Detect which cell encompasses the target text, then output its [X, Y] center coordinate. 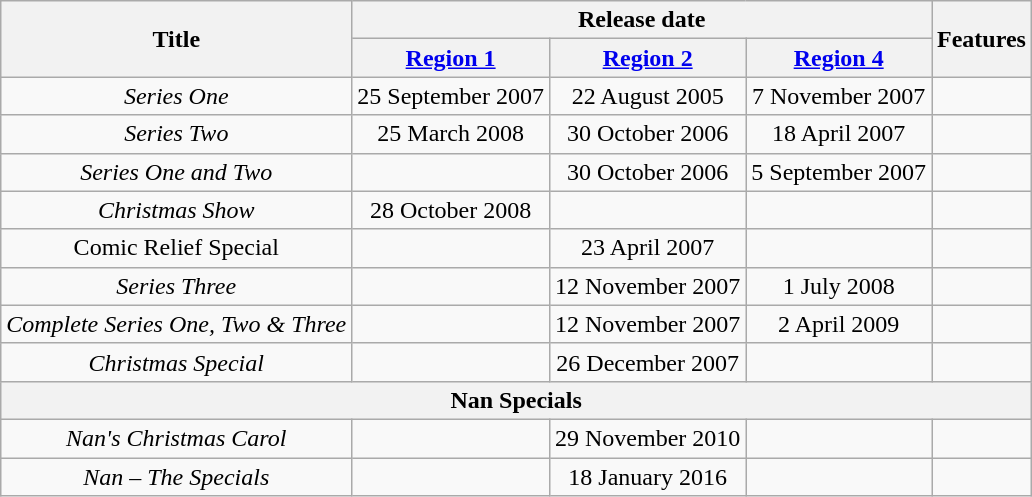
5 September 2007 [839, 172]
Series One [176, 96]
Region 2 [647, 58]
Complete Series One, Two & Three [176, 324]
25 September 2007 [451, 96]
Title [176, 39]
18 January 2016 [647, 477]
7 November 2007 [839, 96]
2 April 2009 [839, 324]
1 July 2008 [839, 286]
Region 1 [451, 58]
Comic Relief Special [176, 248]
Features [982, 39]
29 November 2010 [647, 438]
Nan Specials [516, 400]
Nan's Christmas Carol [176, 438]
Release date [642, 20]
18 April 2007 [839, 134]
26 December 2007 [647, 362]
25 March 2008 [451, 134]
Nan – The Specials [176, 477]
Series One and Two [176, 172]
Christmas Special [176, 362]
Region 4 [839, 58]
28 October 2008 [451, 210]
23 April 2007 [647, 248]
Christmas Show [176, 210]
22 August 2005 [647, 96]
Series Two [176, 134]
Series Three [176, 286]
